Scan for the cell matching the given text and deliver its (X, Y) coordinate at center. 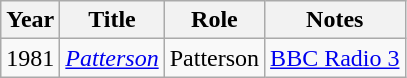
Notes (335, 20)
1981 (30, 58)
Title (112, 20)
BBC Radio 3 (335, 58)
Role (214, 20)
Year (30, 20)
